Determine the (x, y) coordinate at the center of the cell enclosing the given text.  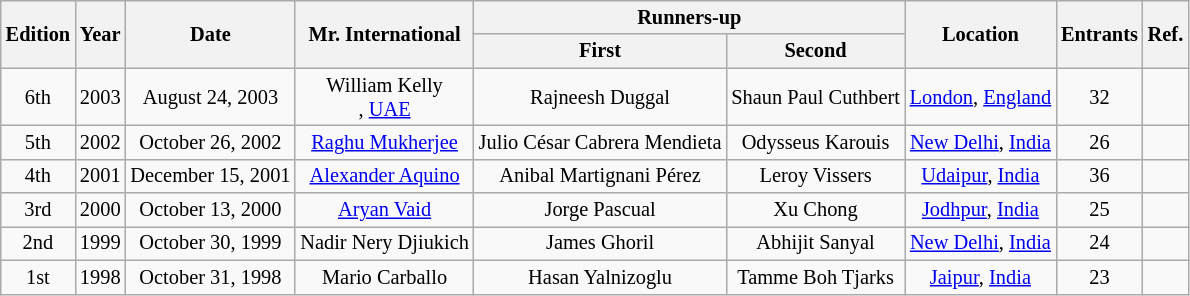
3rd (38, 210)
2003 (100, 97)
Year (100, 34)
August 24, 2003 (210, 97)
32 (1100, 97)
Date (210, 34)
James Ghoril (600, 243)
2000 (100, 210)
23 (1100, 277)
Runners-up (690, 17)
Aryan Vaid (384, 210)
December 15, 2001 (210, 176)
Odysseus Karouis (815, 142)
Udaipur, India (980, 176)
Jodhpur, India (980, 210)
1st (38, 277)
26 (1100, 142)
Second (815, 51)
5th (38, 142)
Rajneesh Duggal (600, 97)
2001 (100, 176)
Entrants (1100, 34)
Alexander Aquino (384, 176)
25 (1100, 210)
Jaipur, India (980, 277)
Mr. International (384, 34)
1998 (100, 277)
Abhijit Sanyal (815, 243)
2002 (100, 142)
William Kelly, UAE (384, 97)
4th (38, 176)
36 (1100, 176)
Anibal Martignani Pérez (600, 176)
Leroy Vissers (815, 176)
Julio César Cabrera Mendieta (600, 142)
October 31, 1998 (210, 277)
1999 (100, 243)
2nd (38, 243)
October 26, 2002 (210, 142)
Tamme Boh Tjarks (815, 277)
Shaun Paul Cuthbert (815, 97)
6th (38, 97)
Nadir Nery Djiukich (384, 243)
Raghu Mukherjee (384, 142)
Edition (38, 34)
Hasan Yalnizoglu (600, 277)
Mario Carballo (384, 277)
Location (980, 34)
First (600, 51)
October 13, 2000 (210, 210)
24 (1100, 243)
Xu Chong (815, 210)
Ref. (1166, 34)
London, England (980, 97)
October 30, 1999 (210, 243)
Jorge Pascual (600, 210)
